Output the (x, y) coordinate of the center of the cell containing the given text.  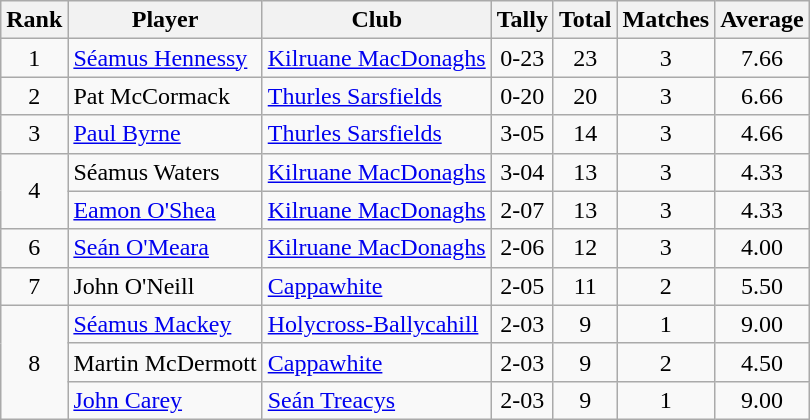
Paul Byrne (165, 134)
12 (585, 248)
0-23 (522, 58)
4.66 (762, 134)
4.00 (762, 248)
20 (585, 96)
Martin McDermott (165, 362)
6 (34, 248)
Séamus Mackey (165, 324)
Pat McCormack (165, 96)
Average (762, 20)
Player (165, 20)
3-05 (522, 134)
Tally (522, 20)
Rank (34, 20)
0-20 (522, 96)
Club (376, 20)
14 (585, 134)
8 (34, 362)
Seán O'Meara (165, 248)
7.66 (762, 58)
23 (585, 58)
4.50 (762, 362)
Séamus Waters (165, 172)
3-04 (522, 172)
Matches (666, 20)
6.66 (762, 96)
Total (585, 20)
Eamon O'Shea (165, 210)
2-07 (522, 210)
2-06 (522, 248)
Séamus Hennessy (165, 58)
7 (34, 286)
John Carey (165, 400)
Holycross-Ballycahill (376, 324)
5.50 (762, 286)
Seán Treacys (376, 400)
4 (34, 191)
John O'Neill (165, 286)
11 (585, 286)
2-05 (522, 286)
